Determine the (X, Y) coordinate at the center of the cell enclosing the given text.  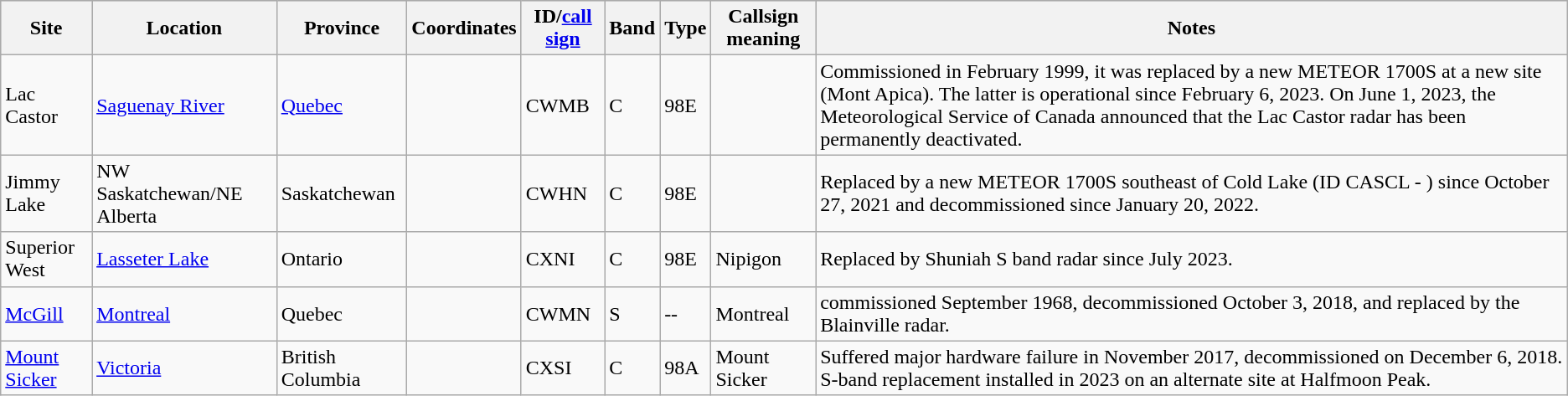
Band (632, 28)
Type (685, 28)
Site (47, 28)
Replaced by a new METEOR 1700S southeast of Cold Lake (ID CASCL - ) since October 27, 2021 and decommissioned since January 20, 2022. (1192, 193)
CWHN (563, 193)
British Columbia (342, 368)
ID/call sign (563, 28)
CWMN (563, 313)
CWMB (563, 105)
Victoria (184, 368)
NW Saskatchewan/NE Alberta (184, 193)
commissioned September 1968, decommissioned October 3, 2018, and replaced by the Blainville radar. (1192, 313)
Province (342, 28)
-- (685, 313)
CXSI (563, 368)
Lasseter Lake (184, 260)
Notes (1192, 28)
Ontario (342, 260)
Superior West (47, 260)
98A (685, 368)
Saguenay River (184, 105)
McGill (47, 313)
Coordinates (464, 28)
S (632, 313)
Jimmy Lake (47, 193)
Saskatchewan (342, 193)
Location (184, 28)
Replaced by Shuniah S band radar since July 2023. (1192, 260)
Callsign meaning (764, 28)
CXNI (563, 260)
Nipigon (764, 260)
Lac Castor (47, 105)
